For the text-containing cell, return its midpoint in [x, y] coordinate format. 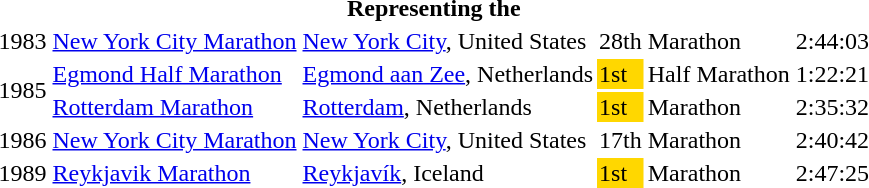
Rotterdam, Netherlands [448, 107]
Half Marathon [718, 74]
Reykjavik Marathon [174, 173]
17th [621, 140]
28th [621, 41]
Reykjavík, Iceland [448, 173]
Egmond aan Zee, Netherlands [448, 74]
Rotterdam Marathon [174, 107]
Egmond Half Marathon [174, 74]
